Identify which cell holds the provided text, then report its (X, Y) central coordinate. 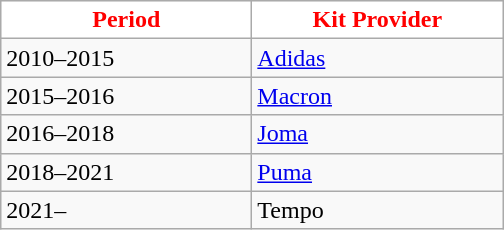
Tempo (378, 210)
Puma (378, 172)
2010–2015 (126, 58)
2016–2018 (126, 134)
Period (126, 20)
Adidas (378, 58)
2015–2016 (126, 96)
Joma (378, 134)
2018–2021 (126, 172)
2021– (126, 210)
Kit Provider (378, 20)
Macron (378, 96)
